Detect which cell encompasses the target text, then output its (X, Y) center coordinate. 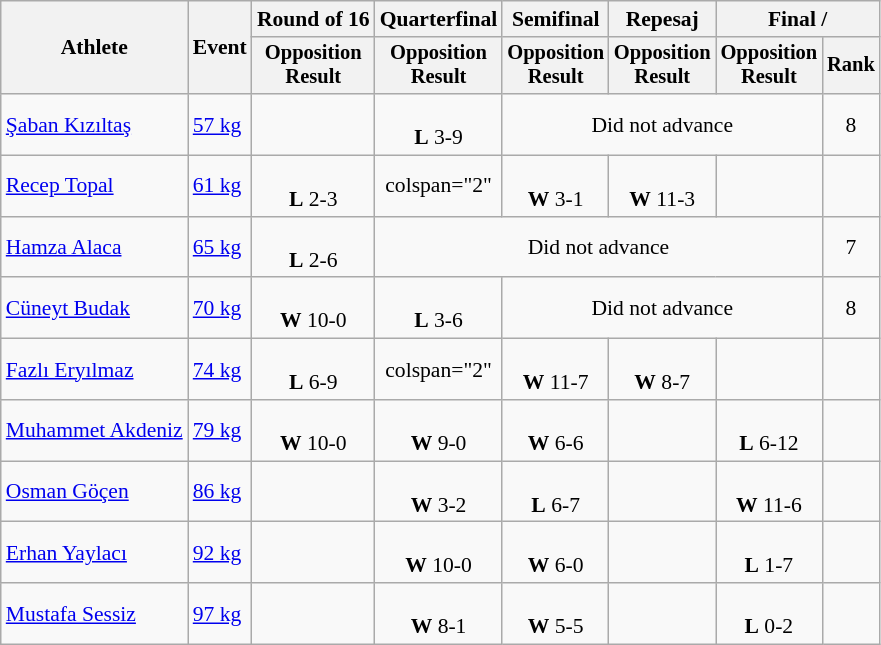
Semifinal (556, 19)
W 3-1 (556, 186)
Osman Göçen (94, 492)
Muhammet Akdeniz (94, 430)
Round of 16 (314, 19)
Athlete (94, 48)
W 11-3 (662, 186)
L 2-3 (314, 186)
Mustafa Sessiz (94, 614)
W 11-6 (770, 492)
W 6-0 (556, 552)
W 11-7 (556, 370)
L 2-6 (314, 248)
W 8-1 (439, 614)
97 kg (220, 614)
Event (220, 48)
86 kg (220, 492)
W 5-5 (556, 614)
Erhan Yaylacı (94, 552)
L 0-2 (770, 614)
L 3-9 (439, 124)
65 kg (220, 248)
Hamza Alaca (94, 248)
L 6-9 (314, 370)
Fazlı Eryılmaz (94, 370)
79 kg (220, 430)
L 3-6 (439, 308)
74 kg (220, 370)
Quarterfinal (439, 19)
W 6-6 (556, 430)
Şaban Kızıltaş (94, 124)
92 kg (220, 552)
61 kg (220, 186)
W 3-2 (439, 492)
7 (851, 248)
Repesaj (662, 19)
70 kg (220, 308)
L 1-7 (770, 552)
L 6-7 (556, 492)
Final / (798, 19)
L 6-12 (770, 430)
W 9-0 (439, 430)
Cüneyt Budak (94, 308)
W 8-7 (662, 370)
Rank (851, 66)
Recep Topal (94, 186)
57 kg (220, 124)
